Identify which cell holds the provided text, then report its [X, Y] central coordinate. 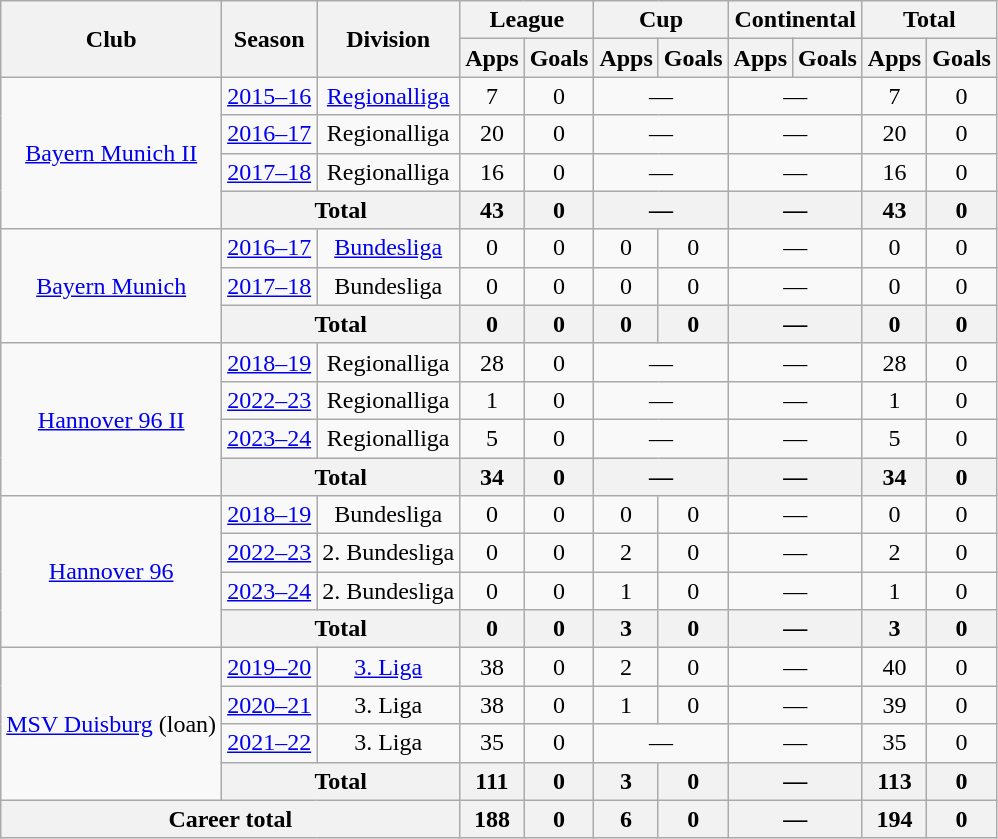
2020–21 [270, 705]
188 [492, 819]
2021–22 [270, 743]
Career total [230, 819]
Club [112, 39]
Bayern Munich [112, 286]
MSV Duisburg (loan) [112, 724]
40 [894, 667]
Division [388, 39]
Cup [661, 20]
113 [894, 781]
Hannover 96 II [112, 419]
2019–20 [270, 667]
Hannover 96 [112, 572]
Season [270, 39]
League [527, 20]
194 [894, 819]
6 [626, 819]
39 [894, 705]
Continental [795, 20]
111 [492, 781]
Bayern Munich II [112, 153]
2015–16 [270, 96]
